For the text-containing cell, return its midpoint in [X, Y] coordinate format. 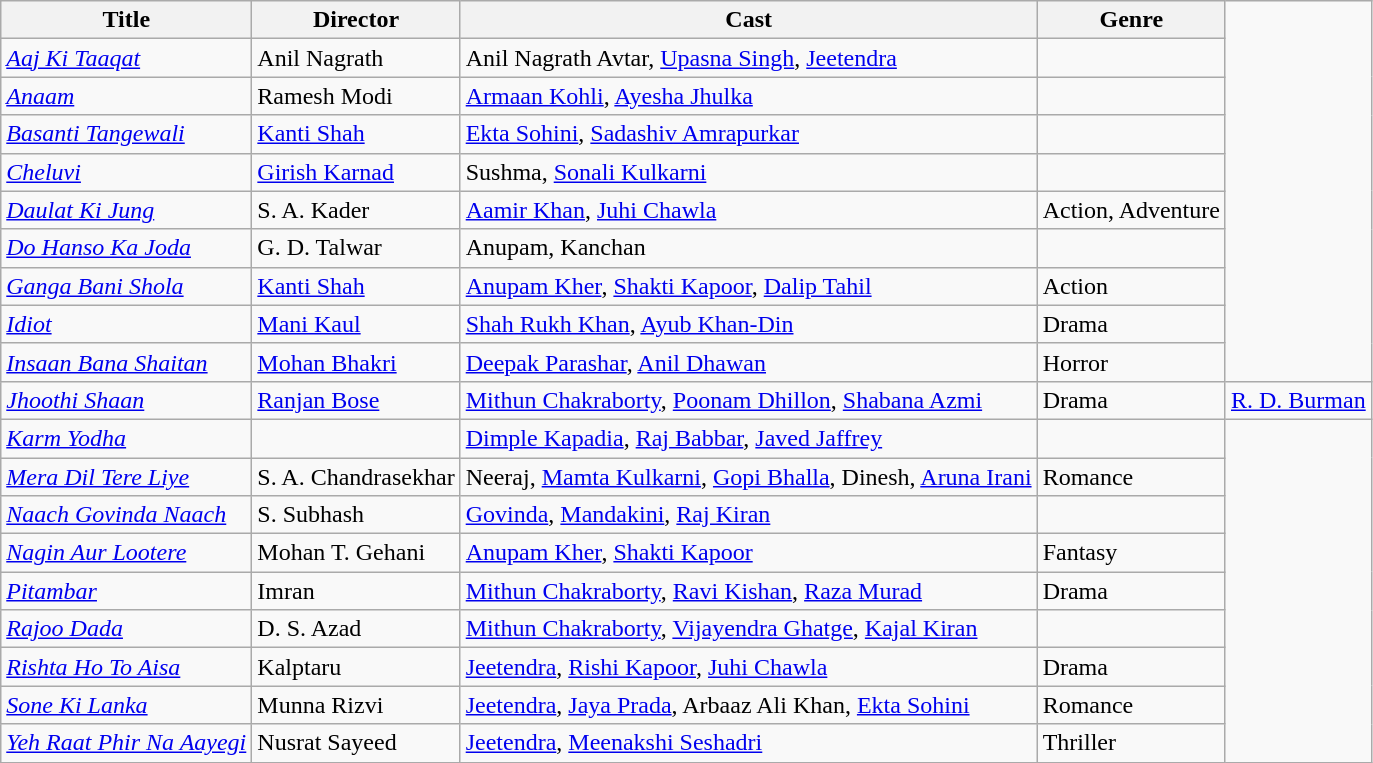
Karm Yodha [126, 438]
G. D. Talwar [356, 248]
Do Hanso Ka Joda [126, 248]
Munna Rizvi [356, 705]
Yeh Raat Phir Na Aayegi [126, 743]
Action [1131, 286]
Anil Nagrath [356, 58]
Rishta Ho To Aisa [126, 667]
Daulat Ki Jung [126, 210]
Rajoo Dada [126, 629]
Ekta Sohini, Sadashiv Amrapurkar [748, 134]
Ganga Bani Shola [126, 286]
Mithun Chakraborty, Ravi Kishan, Raza Murad [748, 591]
Anupam, Kanchan [748, 248]
Fantasy [1131, 553]
Jeetendra, Jaya Prada, Arbaaz Ali Khan, Ekta Sohini [748, 705]
Genre [1131, 20]
S. A. Chandrasekhar [356, 477]
Ranjan Bose [356, 400]
Action, Adventure [1131, 210]
Jhoothi Shaan [126, 400]
Jeetendra, Rishi Kapoor, Juhi Chawla [748, 667]
Horror [1131, 362]
Armaan Kohli, Ayesha Jhulka [748, 96]
Anupam Kher, Shakti Kapoor [748, 553]
Kalptaru [356, 667]
Dimple Kapadia, Raj Babbar, Javed Jaffrey [748, 438]
Pitambar [126, 591]
Mohan Bhakri [356, 362]
Mithun Chakraborty, Poonam Dhillon, Shabana Azmi [748, 400]
Cast [748, 20]
Govinda, Mandakini, Raj Kiran [748, 515]
Deepak Parashar, Anil Dhawan [748, 362]
Neeraj, Mamta Kulkarni, Gopi Bhalla, Dinesh, Aruna Irani [748, 477]
Anaam [126, 96]
Ramesh Modi [356, 96]
Aamir Khan, Juhi Chawla [748, 210]
Anil Nagrath Avtar, Upasna Singh, Jeetendra [748, 58]
Nagin Aur Lootere [126, 553]
Cheluvi [126, 172]
Anupam Kher, Shakti Kapoor, Dalip Tahil [748, 286]
Mera Dil Tere Liye [126, 477]
Insaan Bana Shaitan [126, 362]
Basanti Tangewali [126, 134]
D. S. Azad [356, 629]
R. D. Burman [1298, 400]
Nusrat Sayeed [356, 743]
Idiot [126, 324]
S. A. Kader [356, 210]
Director [356, 20]
Shah Rukh Khan, Ayub Khan-Din [748, 324]
Mani Kaul [356, 324]
Mithun Chakraborty, Vijayendra Ghatge, Kajal Kiran [748, 629]
Sushma, Sonali Kulkarni [748, 172]
Title [126, 20]
Jeetendra, Meenakshi Seshadri [748, 743]
S. Subhash [356, 515]
Girish Karnad [356, 172]
Mohan T. Gehani [356, 553]
Thriller [1131, 743]
Imran [356, 591]
Naach Govinda Naach [126, 515]
Aaj Ki Taaqat [126, 58]
Sone Ki Lanka [126, 705]
